Return the [X, Y] coordinate for the center point of the cell that contains the specified text.  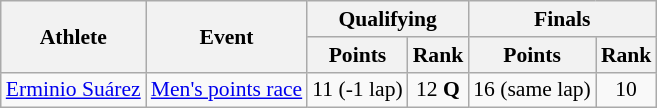
11 (-1 lap) [357, 90]
Men's points race [226, 90]
16 (same lap) [532, 90]
Event [226, 36]
Erminio Suárez [74, 90]
12 Q [438, 90]
10 [626, 90]
Finals [562, 19]
Athlete [74, 36]
Qualifying [388, 19]
